Provide the [x, y] coordinate of the cell's center where the given text is located.  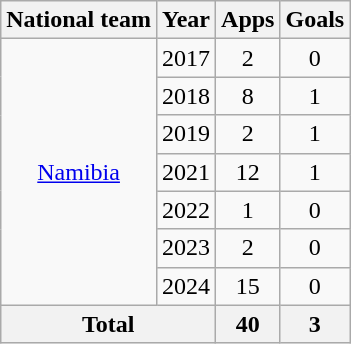
2017 [186, 58]
Goals [315, 20]
National team [79, 20]
2021 [186, 172]
15 [248, 286]
12 [248, 172]
2024 [186, 286]
40 [248, 324]
Total [108, 324]
2019 [186, 134]
2022 [186, 210]
3 [315, 324]
2018 [186, 96]
Namibia [79, 172]
2023 [186, 248]
Year [186, 20]
8 [248, 96]
Apps [248, 20]
